From the cell containing the given text, extract its center point as [x, y] coordinate. 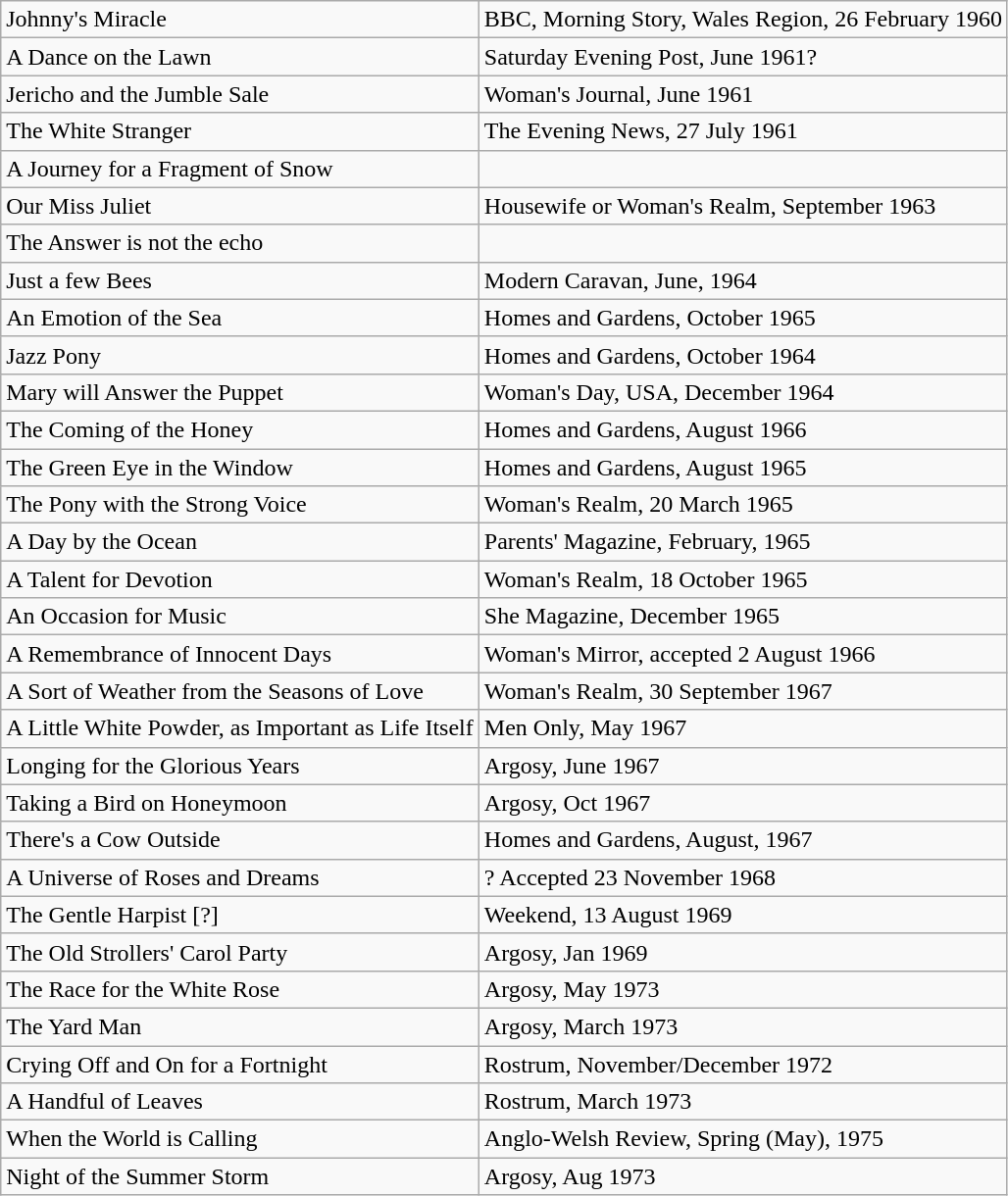
There's a Cow Outside [240, 840]
The Yard Man [240, 1026]
The Green Eye in the Window [240, 468]
Johnny's Miracle [240, 20]
Weekend, 13 August 1969 [743, 915]
A Journey for a Fragment of Snow [240, 169]
Anglo-Welsh Review, Spring (May), 1975 [743, 1139]
Homes and Gardens, August, 1967 [743, 840]
BBC, Morning Story, Wales Region, 26 February 1960 [743, 20]
Woman's Mirror, accepted 2 August 1966 [743, 654]
A Dance on the Lawn [240, 57]
Men Only, May 1967 [743, 728]
Taking a Bird on Honeymoon [240, 803]
Woman's Realm, 30 September 1967 [743, 691]
Saturday Evening Post, June 1961? [743, 57]
Our Miss Juliet [240, 206]
Just a few Bees [240, 280]
A Little White Powder, as Important as Life Itself [240, 728]
Rostrum, November/December 1972 [743, 1064]
Mary will Answer the Puppet [240, 392]
A Sort of Weather from the Seasons of Love [240, 691]
An Emotion of the Sea [240, 318]
An Occasion for Music [240, 617]
A Talent for Devotion [240, 579]
Homes and Gardens, October 1965 [743, 318]
A Day by the Ocean [240, 542]
A Handful of Leaves [240, 1102]
Homes and Gardens, October 1964 [743, 355]
Argosy, June 1967 [743, 766]
Jazz Pony [240, 355]
Woman's Day, USA, December 1964 [743, 392]
A Universe of Roses and Dreams [240, 877]
The Pony with the Strong Voice [240, 505]
The Answer is not the echo [240, 243]
A Remembrance of Innocent Days [240, 654]
The White Stranger [240, 131]
The Old Strollers' Carol Party [240, 952]
? Accepted 23 November 1968 [743, 877]
When the World is Calling [240, 1139]
Argosy, Oct 1967 [743, 803]
Argosy, Aug 1973 [743, 1176]
Night of the Summer Storm [240, 1176]
Longing for the Glorious Years [240, 766]
Jericho and the Jumble Sale [240, 94]
The Coming of the Honey [240, 429]
She Magazine, December 1965 [743, 617]
Modern Caravan, June, 1964 [743, 280]
Argosy, March 1973 [743, 1026]
Housewife or Woman's Realm, September 1963 [743, 206]
The Evening News, 27 July 1961 [743, 131]
Rostrum, March 1973 [743, 1102]
Woman's Journal, June 1961 [743, 94]
Crying Off and On for a Fortnight [240, 1064]
The Gentle Harpist [?] [240, 915]
Woman's Realm, 18 October 1965 [743, 579]
Parents' Magazine, February, 1965 [743, 542]
Woman's Realm, 20 March 1965 [743, 505]
Homes and Gardens, August 1966 [743, 429]
The Race for the White Rose [240, 989]
Homes and Gardens, August 1965 [743, 468]
Argosy, May 1973 [743, 989]
Argosy, Jan 1969 [743, 952]
